Provide the [x, y] coordinate of the cell's center where the given text is located.  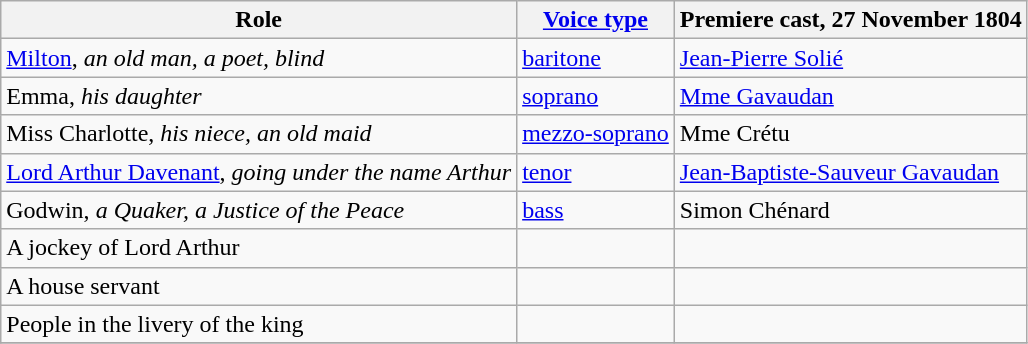
soprano [596, 96]
Simon Chénard [850, 210]
A jockey of Lord Arthur [259, 248]
bass [596, 210]
People in the livery of the king [259, 324]
Jean-Baptiste-Sauveur Gavaudan [850, 172]
Role [259, 20]
Jean-Pierre Solié [850, 58]
A house servant [259, 286]
Mme Gavaudan [850, 96]
Mme Crétu [850, 134]
mezzo-soprano [596, 134]
Milton, an old man, a poet, blind [259, 58]
Premiere cast, 27 November 1804 [850, 20]
Voice type [596, 20]
tenor [596, 172]
Miss Charlotte, his niece, an old maid [259, 134]
baritone [596, 58]
Emma, his daughter [259, 96]
Lord Arthur Davenant, going under the name Arthur [259, 172]
Godwin, a Quaker, a Justice of the Peace [259, 210]
